Search for the cell housing the specified text and yield its (x, y) center coordinate. 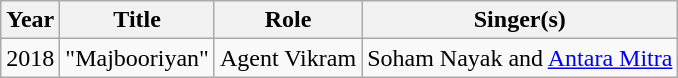
"Majbooriyan" (138, 58)
Soham Nayak and Antara Mitra (520, 58)
Title (138, 20)
Agent Vikram (288, 58)
Role (288, 20)
Year (30, 20)
2018 (30, 58)
Singer(s) (520, 20)
